Locate the cell with the specified text and output its [X, Y] center coordinate. 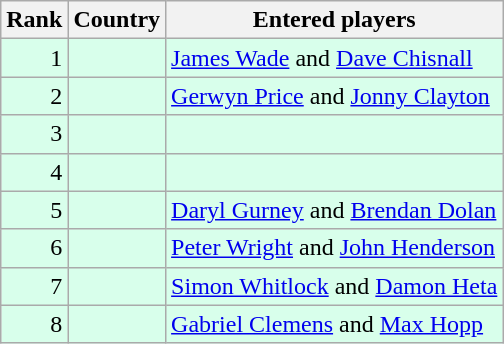
Simon Whitlock and Damon Heta [334, 286]
8 [34, 324]
Gabriel Clemens and Max Hopp [334, 324]
Peter Wright and John Henderson [334, 248]
5 [34, 210]
2 [34, 96]
Gerwyn Price and Jonny Clayton [334, 96]
1 [34, 58]
6 [34, 248]
James Wade and Dave Chisnall [334, 58]
Country [117, 20]
Rank [34, 20]
7 [34, 286]
Entered players [334, 20]
4 [34, 172]
3 [34, 134]
Daryl Gurney and Brendan Dolan [334, 210]
